Pinpoint the cell where the given text exists, returning its [x, y] midpoint coordinate. 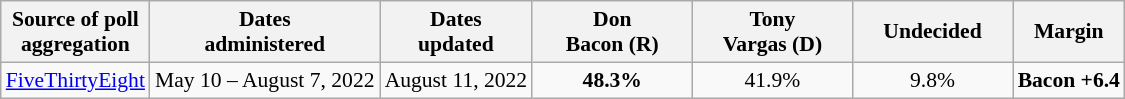
May 10 – August 7, 2022 [265, 80]
41.9% [772, 80]
Undecided [932, 32]
Margin [1069, 32]
Bacon +6.4 [1069, 80]
DonBacon (R) [612, 32]
48.3% [612, 80]
FiveThirtyEight [76, 80]
Datesadministered [265, 32]
9.8% [932, 80]
Datesupdated [456, 32]
August 11, 2022 [456, 80]
TonyVargas (D) [772, 32]
Source of pollaggregation [76, 32]
